Pinpoint the cell where the given text exists, returning its [x, y] midpoint coordinate. 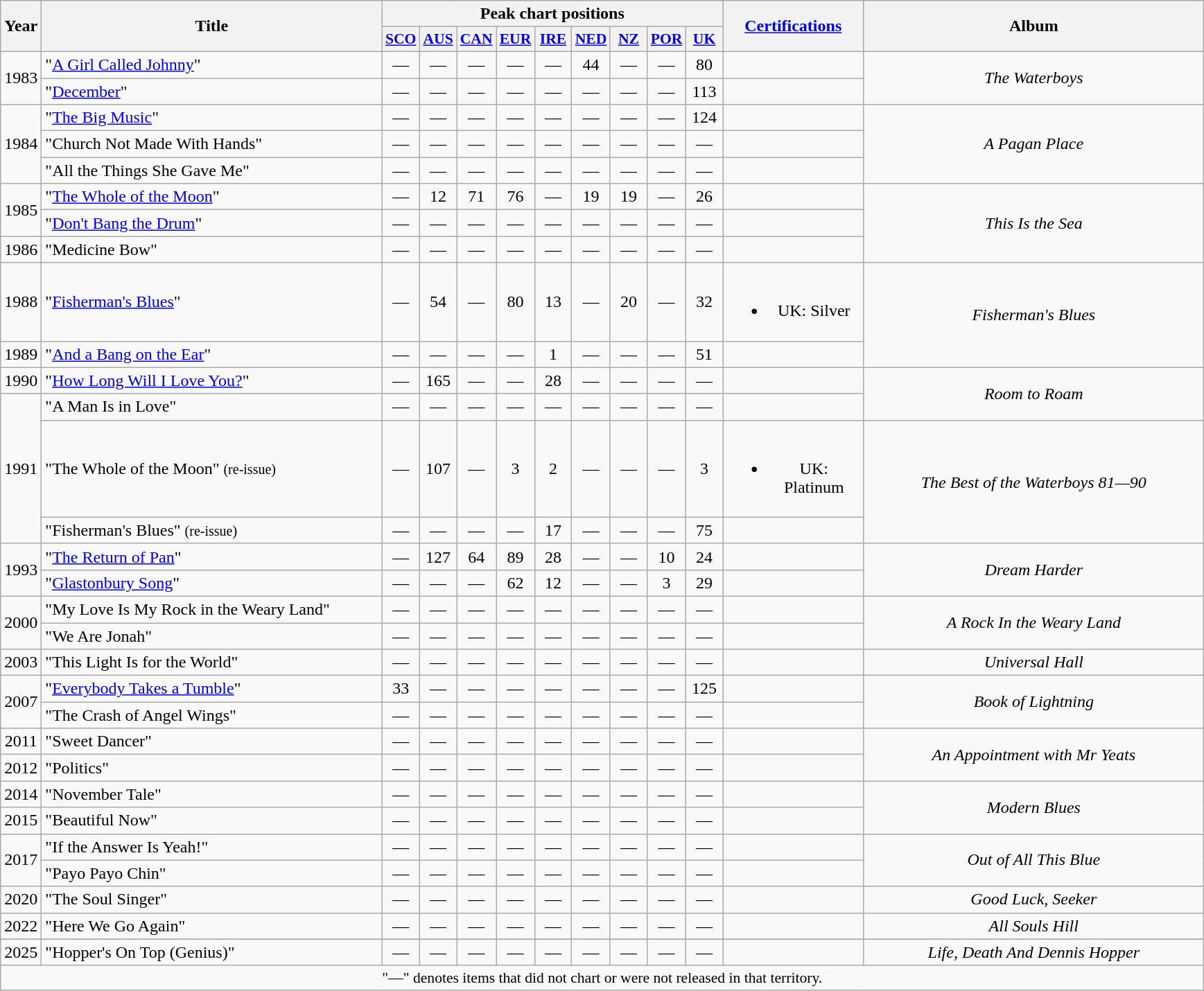
Room to Roam [1034, 394]
"All the Things She Gave Me" [212, 170]
89 [516, 556]
"December" [212, 91]
The Best of the Waterboys 81—90 [1034, 482]
"And a Bang on the Ear" [212, 354]
Book of Lightning [1034, 702]
75 [704, 530]
1986 [21, 249]
32 [704, 302]
24 [704, 556]
1990 [21, 380]
A Rock In the Weary Land [1034, 622]
"We Are Jonah" [212, 635]
"The Crash of Angel Wings" [212, 715]
UK [704, 40]
Out of All This Blue [1034, 860]
Good Luck, Seeker [1034, 900]
"Glastonbury Song" [212, 583]
"Don't Bang the Drum" [212, 223]
"My Love Is My Rock in the Weary Land" [212, 609]
29 [704, 583]
2022 [21, 926]
CAN [477, 40]
2017 [21, 860]
Fisherman's Blues [1034, 315]
EUR [516, 40]
Certifications [793, 26]
1983 [21, 78]
"The Return of Pan" [212, 556]
SCO [401, 40]
1984 [21, 144]
"The Whole of the Moon" (re-issue) [212, 468]
"Sweet Dancer" [212, 742]
17 [553, 530]
1 [553, 354]
"The Whole of the Moon" [212, 197]
54 [438, 302]
"Fisherman's Blues" [212, 302]
Universal Hall [1034, 663]
2000 [21, 622]
165 [438, 380]
Life, Death And Dennis Hopper [1034, 952]
76 [516, 197]
Title [212, 26]
NZ [628, 40]
2011 [21, 742]
26 [704, 197]
"Fisherman's Blues" (re-issue) [212, 530]
An Appointment with Mr Yeats [1034, 755]
33 [401, 689]
"November Tale" [212, 794]
62 [516, 583]
Year [21, 26]
NED [591, 40]
2 [553, 468]
13 [553, 302]
44 [591, 64]
UK: Silver [793, 302]
"Hopper's On Top (Genius)" [212, 952]
1991 [21, 468]
2014 [21, 794]
"A Girl Called Johnny" [212, 64]
Album [1034, 26]
"A Man Is in Love" [212, 407]
Peak chart positions [552, 14]
Dream Harder [1034, 570]
2003 [21, 663]
"Everybody Takes a Tumble" [212, 689]
64 [477, 556]
1989 [21, 354]
"Here We Go Again" [212, 926]
10 [667, 556]
2020 [21, 900]
"Medicine Bow" [212, 249]
This Is the Sea [1034, 223]
"Payo Payo Chin" [212, 873]
"Politics" [212, 768]
1988 [21, 302]
51 [704, 354]
2012 [21, 768]
125 [704, 689]
IRE [553, 40]
UK: Platinum [793, 468]
113 [704, 91]
"If the Answer Is Yeah!" [212, 847]
127 [438, 556]
1993 [21, 570]
1985 [21, 210]
71 [477, 197]
AUS [438, 40]
20 [628, 302]
Modern Blues [1034, 807]
2015 [21, 821]
POR [667, 40]
All Souls Hill [1034, 926]
"Beautiful Now" [212, 821]
"This Light Is for the World" [212, 663]
107 [438, 468]
124 [704, 118]
"How Long Will I Love You?" [212, 380]
"Church Not Made With Hands" [212, 144]
2025 [21, 952]
"The Big Music" [212, 118]
The Waterboys [1034, 78]
A Pagan Place [1034, 144]
2007 [21, 702]
"—" denotes items that did not chart or were not released in that territory. [602, 978]
"The Soul Singer" [212, 900]
